Provide the [x, y] coordinate of the cell's center where the given text is located.  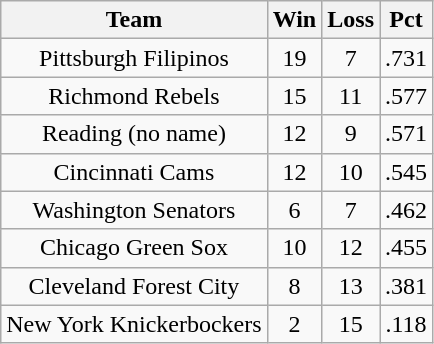
.455 [406, 248]
.381 [406, 286]
.545 [406, 172]
New York Knickerbockers [134, 324]
2 [294, 324]
9 [351, 134]
Richmond Rebels [134, 96]
Cincinnati Cams [134, 172]
Loss [351, 20]
Washington Senators [134, 210]
.462 [406, 210]
.577 [406, 96]
Win [294, 20]
Pittsburgh Filipinos [134, 58]
.731 [406, 58]
.118 [406, 324]
Pct [406, 20]
19 [294, 58]
11 [351, 96]
8 [294, 286]
Team [134, 20]
Chicago Green Sox [134, 248]
13 [351, 286]
6 [294, 210]
.571 [406, 134]
Reading (no name) [134, 134]
Cleveland Forest City [134, 286]
